Capture the cell that displays the provided text and extract its [x, y] central coordinate. 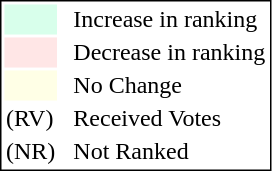
(NR) [30, 151]
Not Ranked [170, 151]
Increase in ranking [170, 19]
Received Votes [170, 119]
Decrease in ranking [170, 53]
(RV) [30, 119]
No Change [170, 85]
